Search for the cell housing the specified text and yield its (x, y) center coordinate. 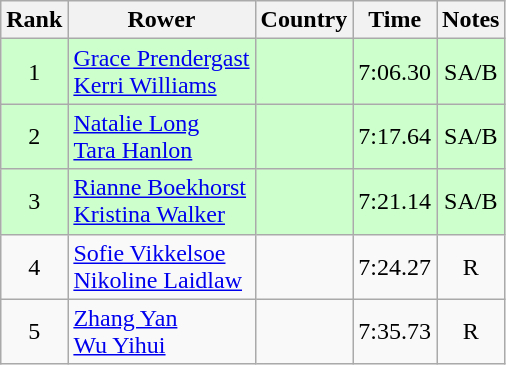
7:17.64 (395, 136)
Grace PrendergastKerri Williams (162, 72)
1 (34, 72)
Country (304, 20)
Rower (162, 20)
4 (34, 266)
Time (395, 20)
Rank (34, 20)
Natalie LongTara Hanlon (162, 136)
Notes (471, 20)
7:24.27 (395, 266)
Rianne BoekhorstKristina Walker (162, 202)
5 (34, 332)
3 (34, 202)
2 (34, 136)
7:06.30 (395, 72)
7:35.73 (395, 332)
Zhang YanWu Yihui (162, 332)
Sofie VikkelsoeNikoline Laidlaw (162, 266)
7:21.14 (395, 202)
